Return (X, Y) of the center of cell containing provided text 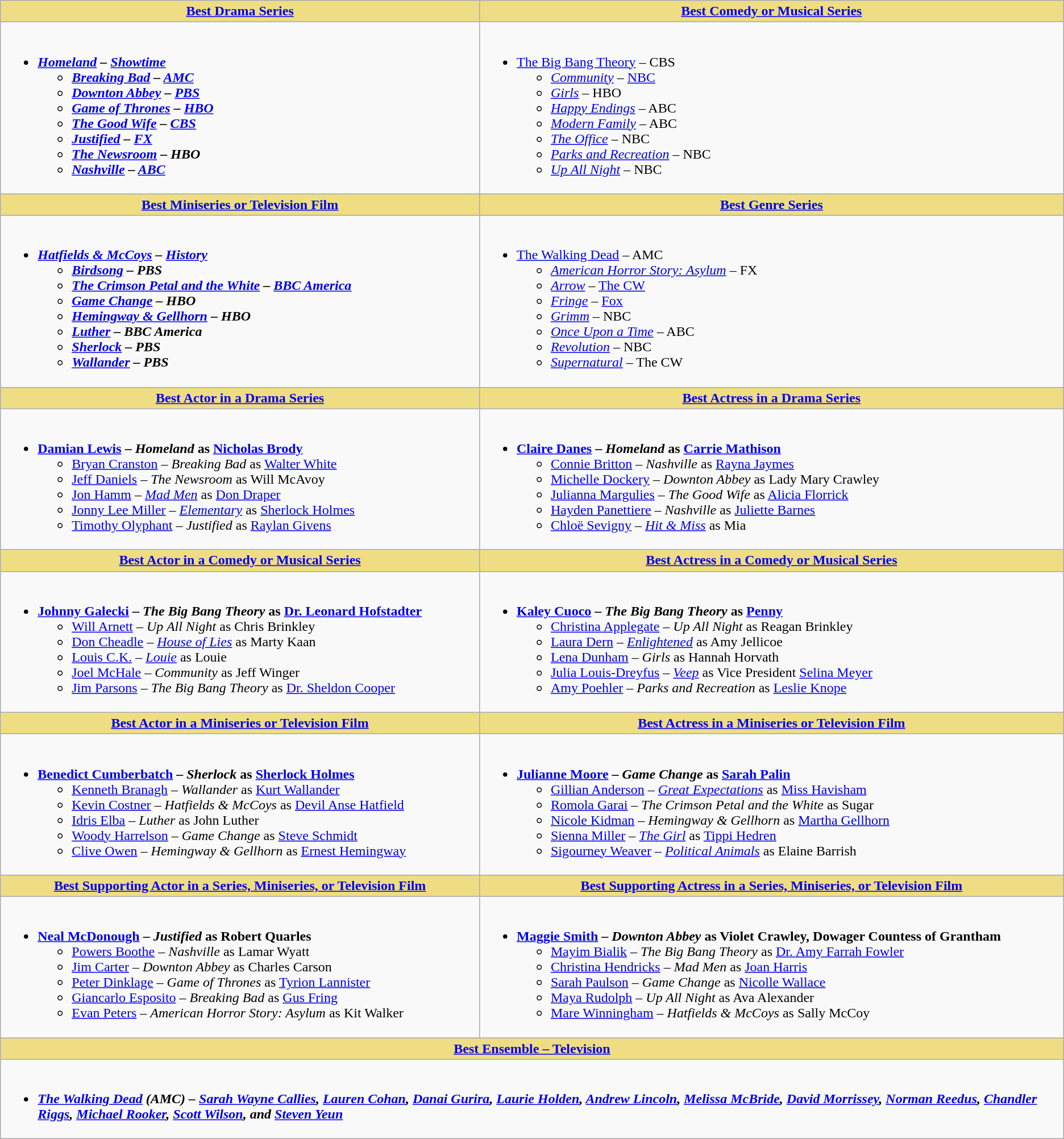
Best Supporting Actress in a Series, Miniseries, or Television Film (771, 886)
Best Actress in a Comedy or Musical Series (771, 560)
Best Actor in a Drama Series (240, 398)
Best Actor in a Miniseries or Television Film (240, 723)
Best Ensemble – Television (532, 1049)
Best Actor in a Comedy or Musical Series (240, 560)
Best Actress in a Miniseries or Television Film (771, 723)
The Big Bang Theory – CBSCommunity – NBCGirls – HBOHappy Endings – ABCModern Family – ABCThe Office – NBCParks and Recreation – NBCUp All Night – NBC (771, 108)
Best Genre Series (771, 205)
Best Supporting Actor in a Series, Miniseries, or Television Film (240, 886)
Homeland – ShowtimeBreaking Bad – AMCDownton Abbey – PBSGame of Thrones – HBOThe Good Wife – CBSJustified – FXThe Newsroom – HBONashville – ABC (240, 108)
Best Actress in a Drama Series (771, 398)
Best Miniseries or Television Film (240, 205)
Best Drama Series (240, 11)
Best Comedy or Musical Series (771, 11)
